Search for the cell housing the specified text and yield its (X, Y) center coordinate. 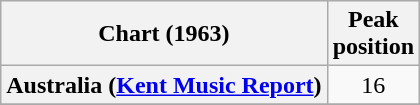
16 (373, 85)
Australia (Kent Music Report) (164, 85)
Peakposition (373, 34)
Chart (1963) (164, 34)
